Return the (X, Y) coordinate for the center point of the cell that contains the specified text.  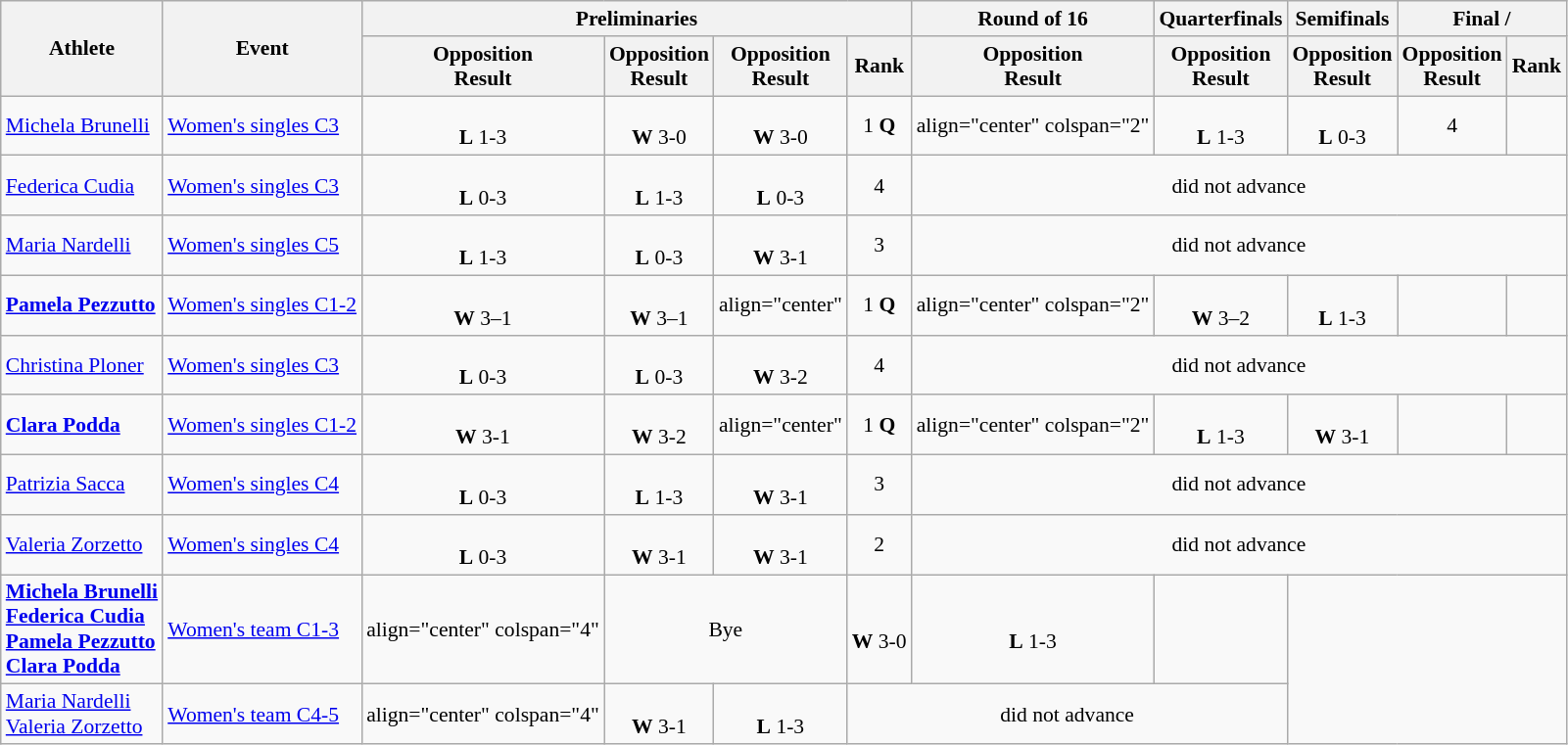
Christina Ploner (82, 364)
Federica Cudia (82, 186)
Women's team C1-3 (262, 629)
Athlete (82, 49)
Valeria Zorzetto (82, 544)
Patrizia Sacca (82, 486)
Pamela Pezzutto (82, 305)
Semifinals (1342, 19)
Quarterfinals (1220, 19)
Clara Podda (82, 425)
Michela Brunelli (82, 125)
Round of 16 (1033, 19)
Event (262, 49)
Michela Brunelli Federica Cudia Pamela Pezzutto Clara Podda (82, 629)
Women's team C4-5 (262, 715)
2 (879, 544)
Final / (1483, 19)
Maria Nardelli Valeria Zorzetto (82, 715)
Bye (726, 629)
Preliminaries (637, 19)
Women's singles C5 (262, 245)
Maria Nardelli (82, 245)
W 3–2 (1220, 305)
